Return the [x, y] coordinate for the center point of the cell that contains the specified text.  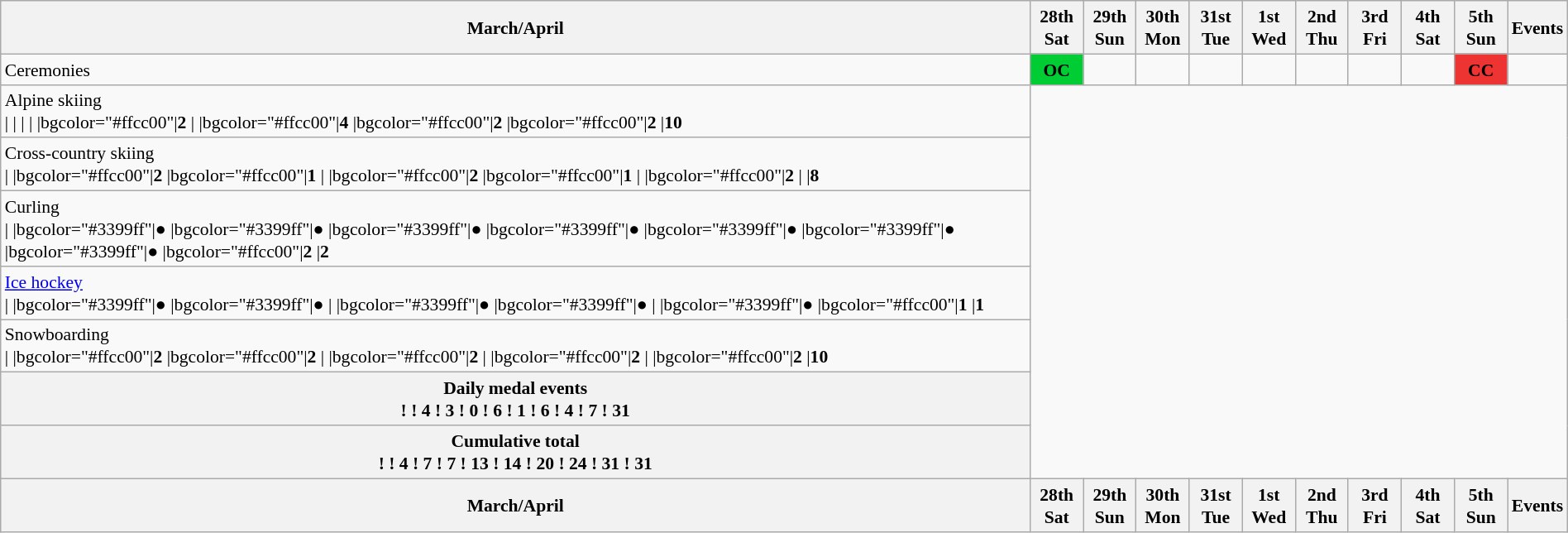
Cumulative total ! ! 4 ! 7 ! 7 ! 13 ! 14 ! 20 ! 24 ! 31 ! 31 [516, 452]
Ceremonies [516, 70]
Snowboarding| |bgcolor="#ffcc00"|2 |bgcolor="#ffcc00"|2 | |bgcolor="#ffcc00"|2 | |bgcolor="#ffcc00"|2 | |bgcolor="#ffcc00"|2 |10 [516, 346]
CC [1481, 70]
Daily medal events ! ! 4 ! 3 ! 0 ! 6 ! 1 ! 6 ! 4 ! 7 ! 31 [516, 399]
Ice hockey| |bgcolor="#3399ff"|● |bgcolor="#3399ff"|● | |bgcolor="#3399ff"|● |bgcolor="#3399ff"|● | |bgcolor="#3399ff"|● |bgcolor="#ffcc00"|1 |1 [516, 292]
OC [1057, 70]
Cross-country skiing| |bgcolor="#ffcc00"|2 |bgcolor="#ffcc00"|1 | |bgcolor="#ffcc00"|2 |bgcolor="#ffcc00"|1 | |bgcolor="#ffcc00"|2 | |8 [516, 164]
Alpine skiing| | | | |bgcolor="#ffcc00"|2 | |bgcolor="#ffcc00"|4 |bgcolor="#ffcc00"|2 |bgcolor="#ffcc00"|2 |10 [516, 111]
